For the text-containing cell, return its midpoint in [x, y] coordinate format. 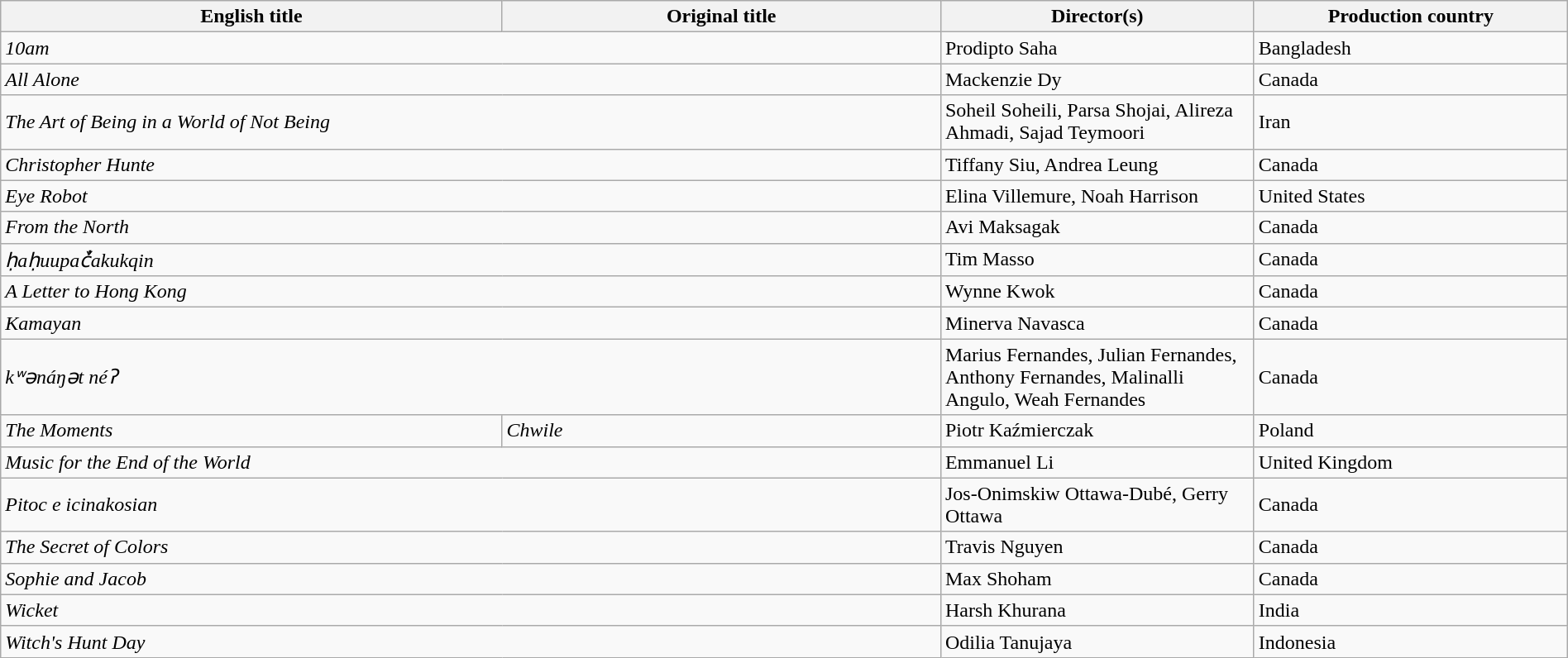
The Secret of Colors [471, 547]
Mackenzie Dy [1097, 79]
Eye Robot [471, 196]
Travis Nguyen [1097, 547]
Elina Villemure, Noah Harrison [1097, 196]
Sophie and Jacob [471, 579]
Indonesia [1411, 641]
Tim Masso [1097, 260]
Poland [1411, 431]
Jos-Onimskiw Ottawa-Dubé, Gerry Ottawa [1097, 504]
Piotr Kaźmierczak [1097, 431]
Marius Fernandes, Julian Fernandes, Anthony Fernandes, Malinalli Angulo, Weah Fernandes [1097, 377]
Emmanuel Li [1097, 462]
Avi Maksagak [1097, 227]
Soheil Soheili, Parsa Shojai, Alireza Ahmadi, Sajad Teymoori [1097, 122]
Kamayan [471, 323]
Production country [1411, 17]
Director(s) [1097, 17]
Odilia Tanujaya [1097, 641]
English title [251, 17]
The Art of Being in a World of Not Being [471, 122]
Original title [721, 17]
10am [471, 48]
Bangladesh [1411, 48]
Tiffany Siu, Andrea Leung [1097, 164]
Iran [1411, 122]
Minerva Navasca [1097, 323]
All Alone [471, 79]
Chwile [721, 431]
United Kingdom [1411, 462]
Music for the End of the World [471, 462]
Wynne Kwok [1097, 292]
From the North [471, 227]
Prodipto Saha [1097, 48]
Witch's Hunt Day [471, 641]
A Letter to Hong Kong [471, 292]
The Moments [251, 431]
Max Shoham [1097, 579]
Christopher Hunte [471, 164]
ḥaḥuupač̓akukqin [471, 260]
United States [1411, 196]
Pitoc e icinakosian [471, 504]
Wicket [471, 610]
kʷənáŋət néʔ [471, 377]
Harsh Khurana [1097, 610]
India [1411, 610]
